Return the [x, y] coordinate for the center point of the cell that contains the specified text.  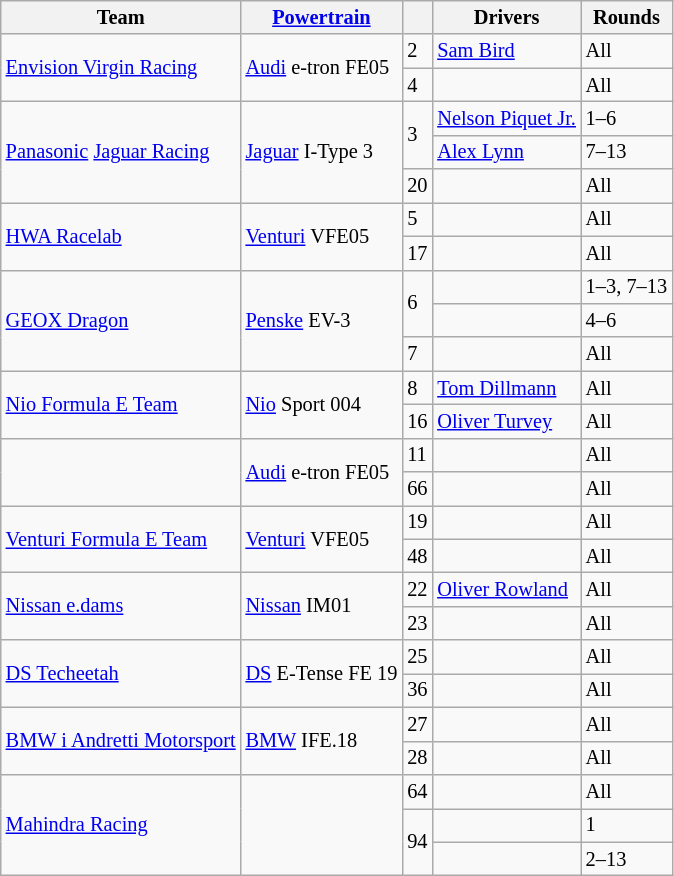
Nissan IM01 [322, 606]
HWA Racelab [121, 236]
Team [121, 17]
8 [417, 388]
48 [417, 556]
1–3, 7–13 [626, 287]
Drivers [506, 17]
28 [417, 758]
27 [417, 724]
4–6 [626, 320]
25 [417, 657]
7 [417, 354]
11 [417, 455]
Nissan e.dams [121, 606]
22 [417, 589]
23 [417, 623]
Venturi Formula E Team [121, 538]
Envision Virgin Racing [121, 68]
1 [626, 825]
DS E-Tense FE 19 [322, 674]
Oliver Turvey [506, 421]
GEOX Dragon [121, 320]
Alex Lynn [506, 152]
19 [417, 522]
Nio Sport 004 [322, 404]
1–6 [626, 118]
3 [417, 134]
66 [417, 489]
6 [417, 304]
BMW IFE.18 [322, 740]
2 [417, 51]
Mahindra Racing [121, 824]
7–13 [626, 152]
17 [417, 253]
Sam Bird [506, 51]
Oliver Rowland [506, 589]
4 [417, 85]
Powertrain [322, 17]
Nio Formula E Team [121, 404]
Panasonic Jaguar Racing [121, 152]
Penske EV-3 [322, 320]
BMW i Andretti Motorsport [121, 740]
2–13 [626, 859]
16 [417, 421]
Nelson Piquet Jr. [506, 118]
Rounds [626, 17]
94 [417, 842]
64 [417, 791]
36 [417, 690]
Tom Dillmann [506, 388]
20 [417, 186]
Jaguar I-Type 3 [322, 152]
DS Techeetah [121, 674]
5 [417, 219]
